From the cell containing the given text, extract its center point as (X, Y) coordinate. 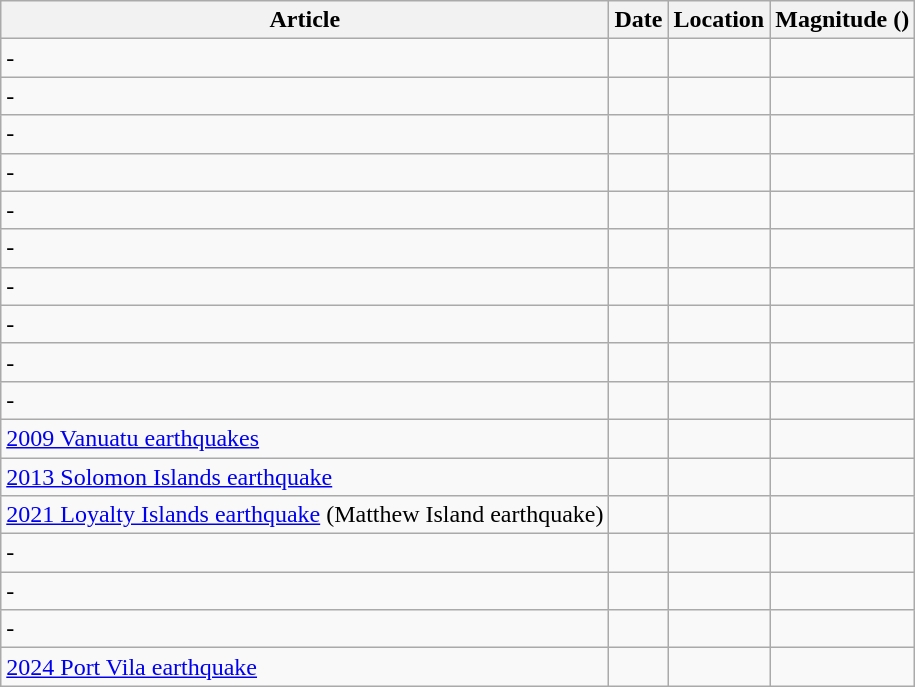
Article (305, 20)
2013 Solomon Islands earthquake (305, 477)
Magnitude () (842, 20)
2024 Port Vila earthquake (305, 667)
2021 Loyalty Islands earthquake (Matthew Island earthquake) (305, 515)
Location (719, 20)
Date (638, 20)
2009 Vanuatu earthquakes (305, 438)
